From the cell containing the given text, extract its center point as (x, y) coordinate. 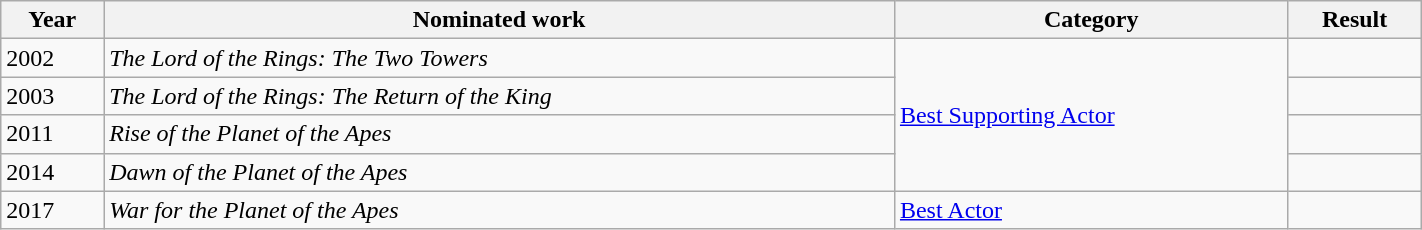
Nominated work (500, 20)
Year (52, 20)
Best Supporting Actor (1091, 115)
2017 (52, 210)
Rise of the Planet of the Apes (500, 134)
2003 (52, 96)
War for the Planet of the Apes (500, 210)
Best Actor (1091, 210)
2014 (52, 172)
2002 (52, 58)
The Lord of the Rings: The Two Towers (500, 58)
2011 (52, 134)
Dawn of the Planet of the Apes (500, 172)
The Lord of the Rings: The Return of the King (500, 96)
Category (1091, 20)
Result (1354, 20)
